From the cell containing the given text, extract its center point as [X, Y] coordinate. 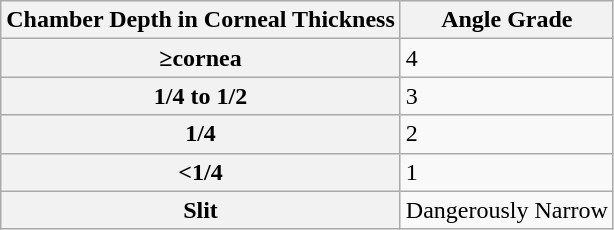
Slit [201, 210]
2 [506, 134]
Chamber Depth in Corneal Thickness [201, 20]
1 [506, 172]
<1/4 [201, 172]
3 [506, 96]
Angle Grade [506, 20]
1/4 to 1/2 [201, 96]
1/4 [201, 134]
4 [506, 58]
≥cornea [201, 58]
Dangerously Narrow [506, 210]
